Output the [x, y] coordinate of the center of the cell containing the given text.  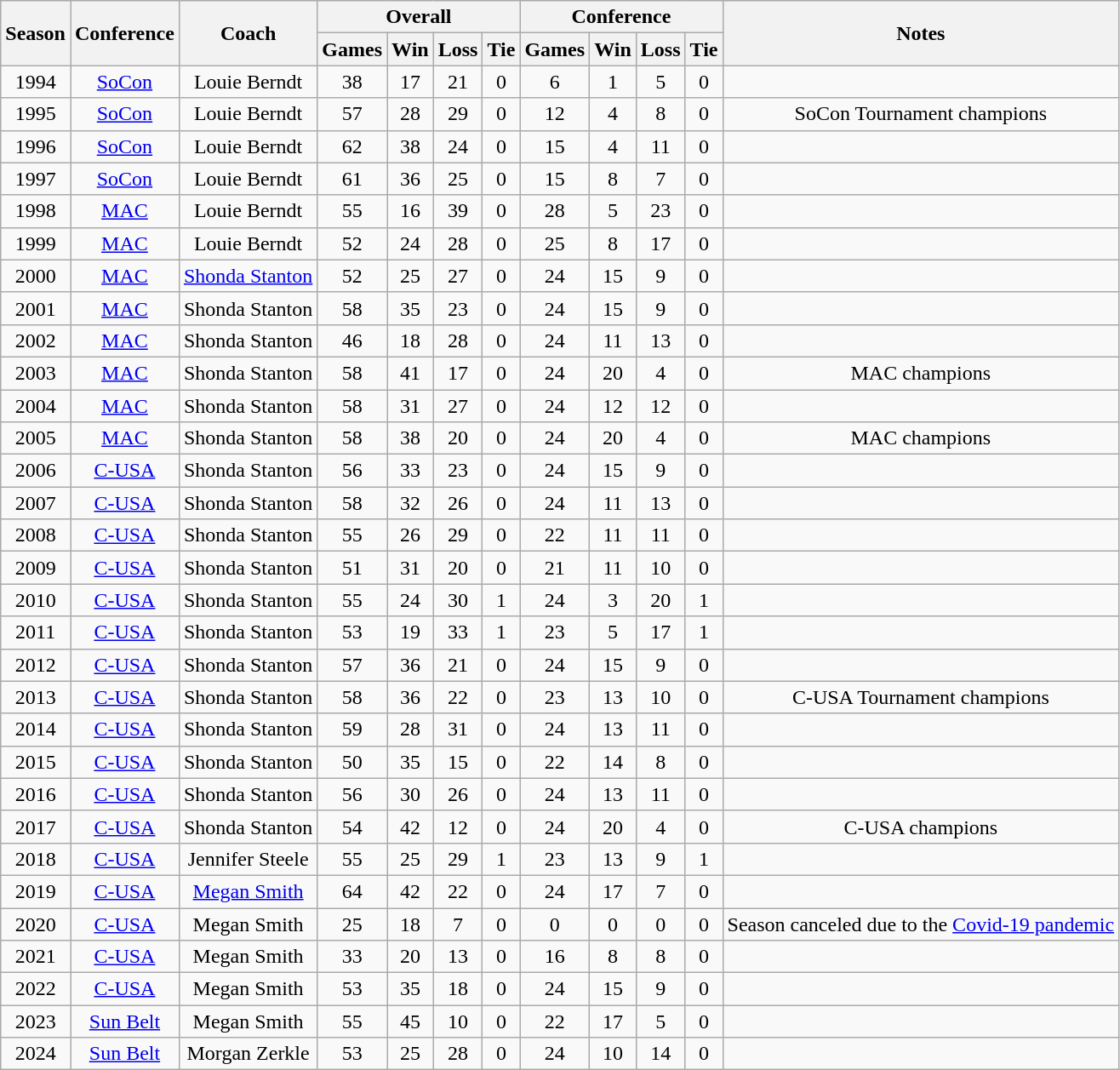
Season [36, 33]
2024 [36, 1054]
41 [410, 373]
2019 [36, 891]
6 [555, 82]
64 [352, 891]
2007 [36, 503]
3 [613, 600]
50 [352, 762]
2015 [36, 762]
2017 [36, 827]
Overall [419, 17]
Morgan Zerkle [248, 1054]
59 [352, 730]
C-USA Tournament champions [921, 697]
2011 [36, 632]
2006 [36, 471]
62 [352, 146]
1998 [36, 211]
32 [410, 503]
61 [352, 179]
Jennifer Steele [248, 859]
2023 [36, 1021]
46 [352, 340]
2000 [36, 276]
1994 [36, 82]
SoCon Tournament champions [921, 114]
2020 [36, 924]
39 [458, 211]
51 [352, 568]
2018 [36, 859]
45 [410, 1021]
Coach [248, 33]
19 [410, 632]
2001 [36, 308]
Notes [921, 33]
1995 [36, 114]
1997 [36, 179]
Season canceled due to the Covid-19 pandemic [921, 924]
2016 [36, 794]
1996 [36, 146]
2014 [36, 730]
54 [352, 827]
2021 [36, 957]
C-USA champions [921, 827]
2013 [36, 697]
2002 [36, 340]
1999 [36, 243]
2003 [36, 373]
2004 [36, 406]
2009 [36, 568]
2022 [36, 989]
2012 [36, 665]
2010 [36, 600]
2005 [36, 438]
2008 [36, 535]
